Output the (x, y) coordinate of the center of the cell containing the given text.  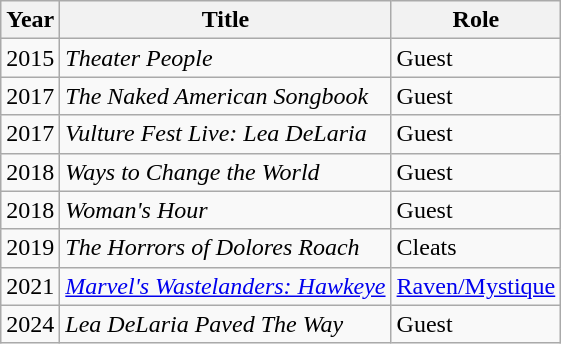
Vulture Fest Live: Lea DeLaria (226, 134)
Theater People (226, 58)
Ways to Change the World (226, 172)
Title (226, 20)
Year (30, 20)
The Horrors of Dolores Roach (226, 248)
Woman's Hour (226, 210)
The Naked American Songbook (226, 96)
Lea DeLaria Paved The Way (226, 324)
2024 (30, 324)
Role (476, 20)
2021 (30, 286)
Marvel's Wastelanders: Hawkeye (226, 286)
2019 (30, 248)
2015 (30, 58)
Cleats (476, 248)
Raven/Mystique (476, 286)
